Scan for the cell matching the given text and deliver its (X, Y) coordinate at center. 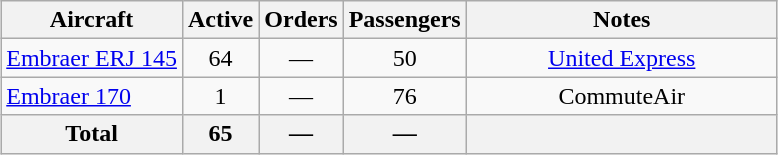
CommuteAir (622, 96)
Embraer ERJ 145 (92, 58)
Embraer 170 (92, 96)
76 (404, 96)
64 (220, 58)
United Express (622, 58)
Passengers (404, 20)
65 (220, 134)
Aircraft (92, 20)
Total (92, 134)
Notes (622, 20)
Orders (301, 20)
50 (404, 58)
1 (220, 96)
Active (220, 20)
